Determine the (X, Y) coordinate at the center of the cell enclosing the given text.  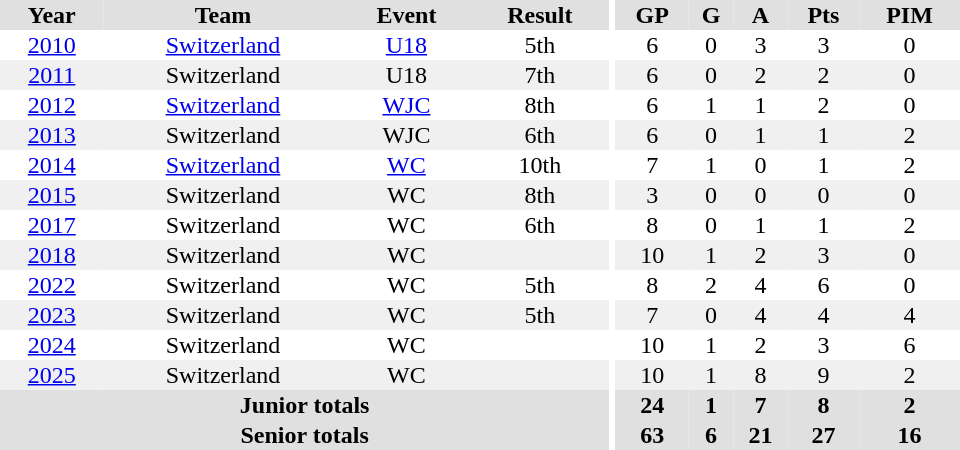
2015 (52, 195)
A (760, 15)
GP (652, 15)
Pts (824, 15)
G (711, 15)
Result (540, 15)
2017 (52, 225)
2018 (52, 255)
2011 (52, 75)
10th (540, 165)
7th (540, 75)
Team (224, 15)
21 (760, 435)
2013 (52, 135)
Senior totals (304, 435)
PIM (910, 15)
2022 (52, 285)
2010 (52, 45)
2012 (52, 105)
2023 (52, 315)
2014 (52, 165)
16 (910, 435)
Event (406, 15)
9 (824, 375)
63 (652, 435)
Junior totals (304, 405)
2025 (52, 375)
27 (824, 435)
Year (52, 15)
2024 (52, 345)
24 (652, 405)
